Search for the cell housing the specified text and yield its (x, y) center coordinate. 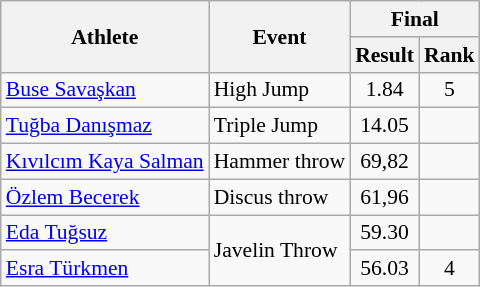
Athlete (105, 36)
High Jump (280, 90)
Event (280, 36)
4 (450, 269)
Rank (450, 55)
Esra Türkmen (105, 269)
Hammer throw (280, 162)
Buse Savaşkan (105, 90)
Eda Tuğsuz (105, 233)
59.30 (384, 233)
Final (414, 19)
Kıvılcım Kaya Salman (105, 162)
Discus throw (280, 197)
61,96 (384, 197)
14.05 (384, 126)
Özlem Becerek (105, 197)
Triple Jump (280, 126)
56.03 (384, 269)
Tuğba Danışmaz (105, 126)
Result (384, 55)
Javelin Throw (280, 250)
1.84 (384, 90)
69,82 (384, 162)
5 (450, 90)
